Output the [X, Y] coordinate of the center of the cell containing the given text.  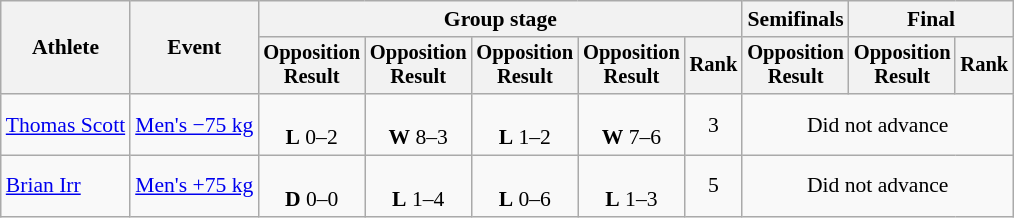
Final [931, 19]
L 0–2 [312, 124]
Semifinals [796, 19]
Group stage [500, 19]
L 1–2 [526, 124]
Athlete [66, 48]
L 0–6 [526, 186]
Brian Irr [66, 186]
Men's +75 kg [194, 186]
W 7–6 [632, 124]
Thomas Scott [66, 124]
D 0–0 [312, 186]
L 1–4 [418, 186]
W 8–3 [418, 124]
5 [714, 186]
3 [714, 124]
Men's −75 kg [194, 124]
Event [194, 48]
L 1–3 [632, 186]
